Detect which cell encompasses the target text, then output its [X, Y] center coordinate. 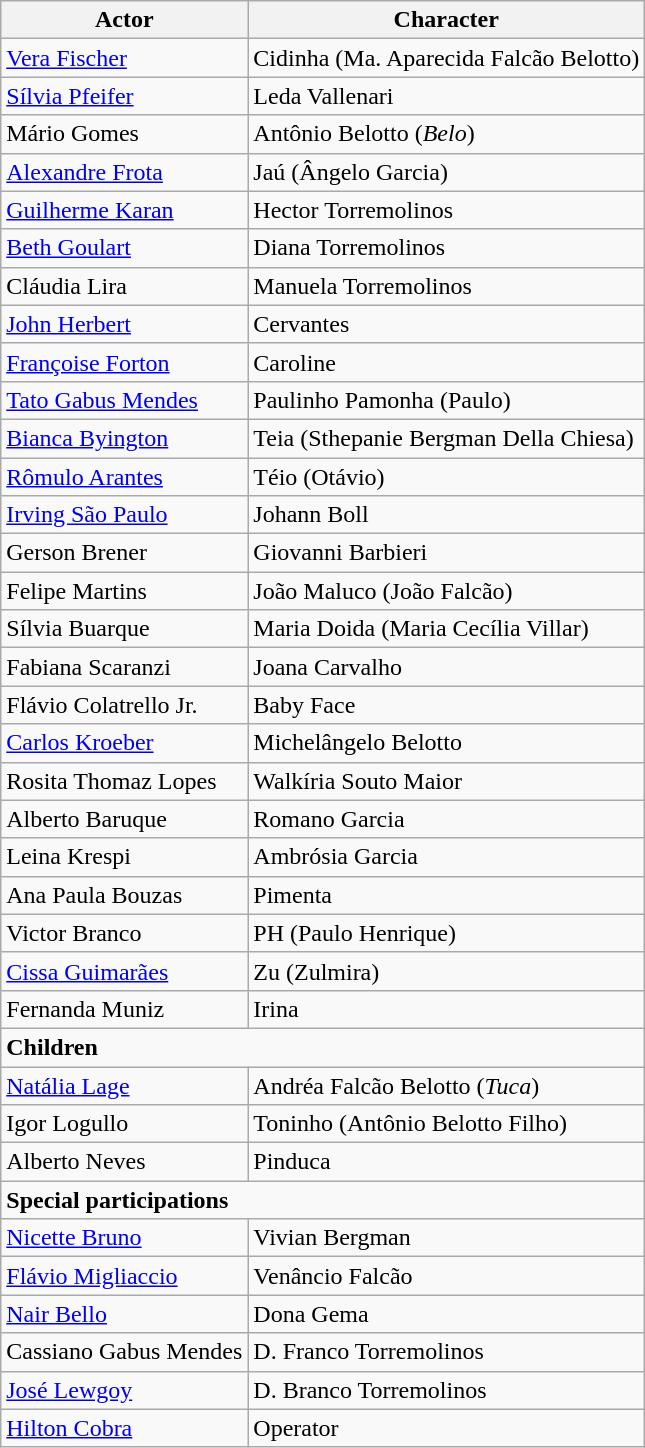
Cidinha (Ma. Aparecida Falcão Belotto) [446, 58]
Cervantes [446, 324]
Special participations [323, 1200]
Carlos Kroeber [124, 743]
Jaú (Ângelo Garcia) [446, 172]
Andréa Falcão Belotto (Tuca) [446, 1085]
Romano Garcia [446, 819]
Michelângelo Belotto [446, 743]
Françoise Forton [124, 362]
Ambrósia Garcia [446, 857]
Cláudia Lira [124, 286]
Antônio Belotto (Belo) [446, 134]
Children [323, 1047]
Rômulo Arantes [124, 477]
Leina Krespi [124, 857]
Dona Gema [446, 1314]
Rosita Thomaz Lopes [124, 781]
Vivian Bergman [446, 1238]
Paulinho Pamonha (Paulo) [446, 400]
Flávio Colatrello Jr. [124, 705]
Guilherme Karan [124, 210]
Character [446, 20]
Tato Gabus Mendes [124, 400]
Fernanda Muniz [124, 1009]
Mário Gomes [124, 134]
D. Branco Torremolinos [446, 1390]
Alexandre Frota [124, 172]
Pimenta [446, 895]
Vera Fischer [124, 58]
Felipe Martins [124, 591]
Johann Boll [446, 515]
Téio (Otávio) [446, 477]
Victor Branco [124, 933]
Baby Face [446, 705]
Venâncio Falcão [446, 1276]
Cissa Guimarães [124, 971]
Teia (Sthepanie Bergman Della Chiesa) [446, 438]
Sílvia Pfeifer [124, 96]
José Lewgoy [124, 1390]
Gerson Brener [124, 553]
Walkíria Souto Maior [446, 781]
Diana Torremolinos [446, 248]
Nair Bello [124, 1314]
Hilton Cobra [124, 1428]
Manuela Torremolinos [446, 286]
Beth Goulart [124, 248]
Irving São Paulo [124, 515]
Cassiano Gabus Mendes [124, 1352]
Nicette Bruno [124, 1238]
Operator [446, 1428]
Hector Torremolinos [446, 210]
Ana Paula Bouzas [124, 895]
Fabiana Scaranzi [124, 667]
John Herbert [124, 324]
Natália Lage [124, 1085]
Giovanni Barbieri [446, 553]
Alberto Baruque [124, 819]
Caroline [446, 362]
Alberto Neves [124, 1162]
Toninho (Antônio Belotto Filho) [446, 1124]
Bianca Byington [124, 438]
Maria Doida (Maria Cecília Villar) [446, 629]
Pinduca [446, 1162]
Zu (Zulmira) [446, 971]
Leda Vallenari [446, 96]
Sílvia Buarque [124, 629]
D. Franco Torremolinos [446, 1352]
Flávio Migliaccio [124, 1276]
PH (Paulo Henrique) [446, 933]
Irina [446, 1009]
Actor [124, 20]
Joana Carvalho [446, 667]
Igor Logullo [124, 1124]
João Maluco (João Falcão) [446, 591]
